Provide the [x, y] coordinate of the cell's center where the given text is located.  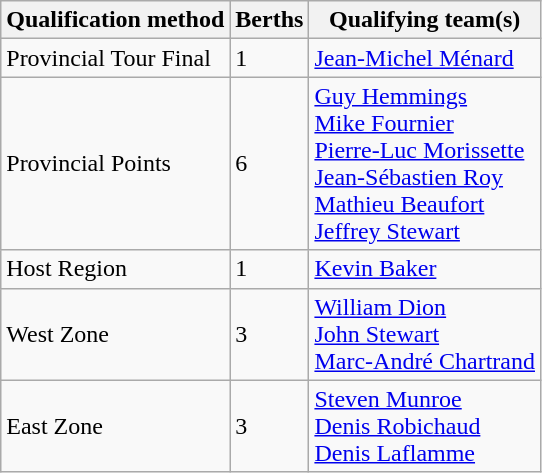
Qualification method [116, 20]
William Dion John Stewart Marc-André Chartrand [425, 334]
Jean-Michel Ménard [425, 58]
West Zone [116, 334]
Host Region [116, 269]
East Zone [116, 426]
Steven Munroe Denis Robichaud Denis Laflamme [425, 426]
6 [270, 164]
Qualifying team(s) [425, 20]
Guy Hemmings Mike Fournier Pierre-Luc Morissette Jean-Sébastien Roy Mathieu Beaufort Jeffrey Stewart [425, 164]
Provincial Tour Final [116, 58]
Berths [270, 20]
Kevin Baker [425, 269]
Provincial Points [116, 164]
